Return the [x, y] coordinate for the center point of the cell that contains the specified text.  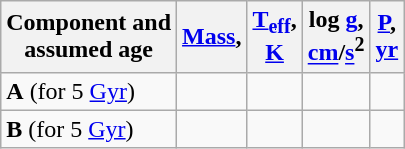
Teff,K [274, 37]
log g,cm/s2 [336, 37]
P,yr [387, 37]
B (for 5 Gyr) [89, 129]
A (for 5 Gyr) [89, 91]
Mass, [212, 37]
Component andassumed age [89, 37]
